Output the [x, y] coordinate of the center of the cell containing the given text.  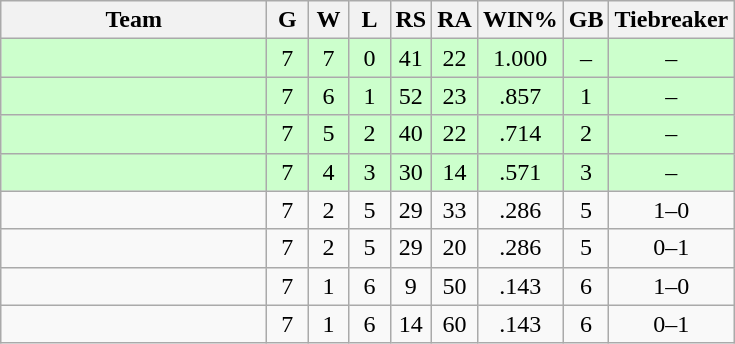
RS [411, 20]
52 [411, 96]
Tiebreaker [672, 20]
33 [455, 210]
Team [134, 20]
40 [411, 134]
50 [455, 286]
9 [411, 286]
.571 [520, 172]
1.000 [520, 58]
GB [586, 20]
.714 [520, 134]
23 [455, 96]
4 [328, 172]
WIN% [520, 20]
RA [455, 20]
30 [411, 172]
0 [370, 58]
G [288, 20]
41 [411, 58]
20 [455, 248]
60 [455, 324]
L [370, 20]
.857 [520, 96]
W [328, 20]
